Extract the (x, y) coordinate from the center of the cell holding the provided text.  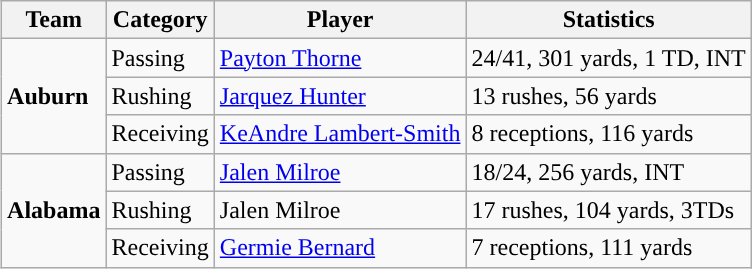
24/41, 301 yards, 1 TD, INT (608, 58)
Payton Thorne (340, 58)
Germie Bernard (340, 248)
KeAndre Lambert-Smith (340, 134)
18/24, 256 yards, INT (608, 172)
17 rushes, 104 yards, 3TDs (608, 210)
Jarquez Hunter (340, 96)
13 rushes, 56 yards (608, 96)
Team (54, 20)
Alabama (54, 210)
Category (160, 20)
Statistics (608, 20)
8 receptions, 116 yards (608, 134)
7 receptions, 111 yards (608, 248)
Auburn (54, 96)
Player (340, 20)
